Output the (X, Y) coordinate of the center of the cell containing the given text.  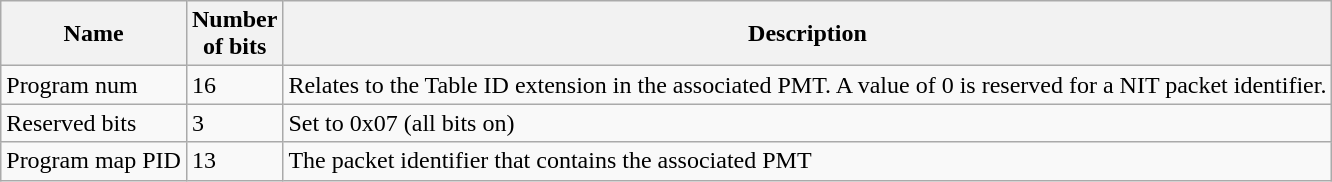
Name (94, 34)
Description (808, 34)
Relates to the Table ID extension in the associated PMT. A value of 0 is reserved for a NIT packet identifier. (808, 85)
Numberof bits (234, 34)
16 (234, 85)
The packet identifier that contains the associated PMT (808, 161)
Program num (94, 85)
Reserved bits (94, 123)
Set to 0x07 (all bits on) (808, 123)
3 (234, 123)
13 (234, 161)
Program map PID (94, 161)
